Search for the cell housing the specified text and yield its (X, Y) center coordinate. 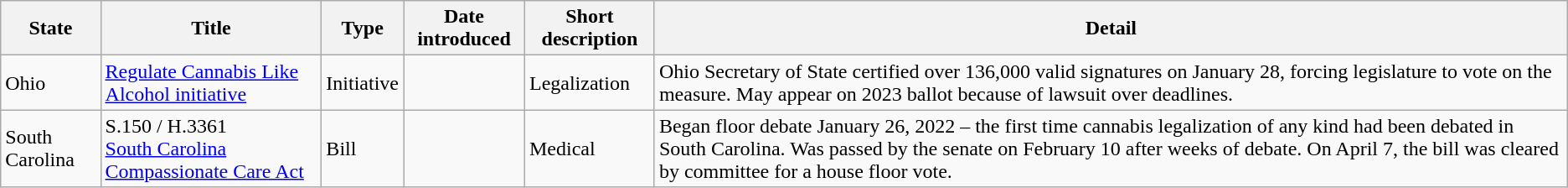
Regulate Cannabis Like Alcohol initiative (211, 82)
S.150 / H.3361South Carolina Compassionate Care Act (211, 149)
Short description (590, 29)
Detail (1111, 29)
Title (211, 29)
Medical (590, 149)
Date introduced (464, 29)
Legalization (590, 82)
Ohio (50, 82)
Type (363, 29)
South Carolina (50, 149)
Initiative (363, 82)
State (50, 29)
Bill (363, 149)
